Return (x, y) of the center of cell containing provided text 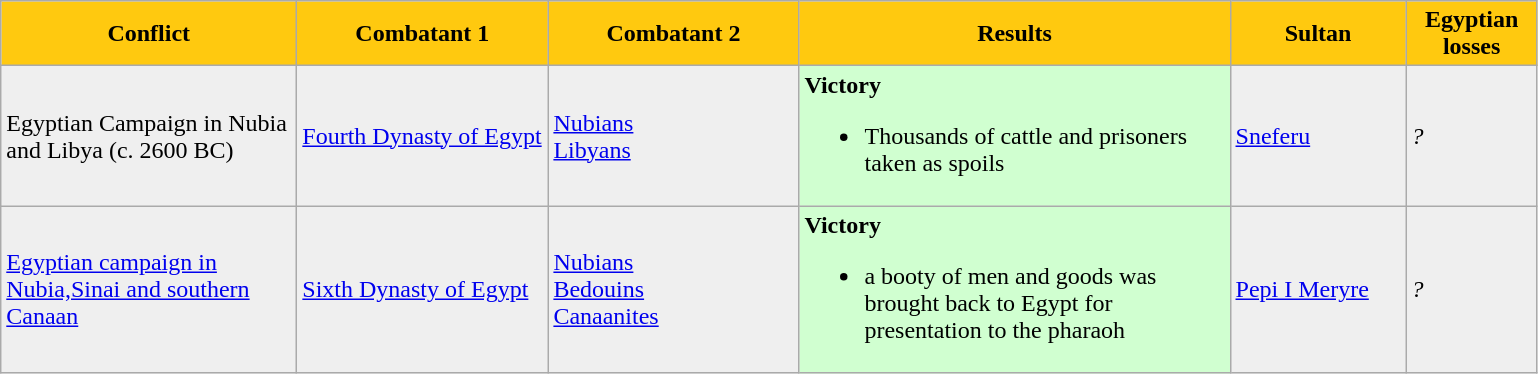
Combatant 2 (674, 34)
Sneferu (1318, 136)
Egyptian campaign in Nubia,Sinai and southern Canaan (149, 290)
Sixth Dynasty of Egypt (422, 290)
Fourth Dynasty of Egypt (422, 136)
Egyptianlosses (1472, 34)
Results (1014, 34)
NubiansLibyans (674, 136)
Conflict (149, 34)
NubiansBedouinsCanaanites (674, 290)
VictoryThousands of cattle and prisoners taken as spoils (1014, 136)
Victorya booty of men and goods was brought back to Egypt for presentation to the pharaoh (1014, 290)
Egyptian Campaign in Nubia and Libya (c. 2600 BC) (149, 136)
Pepi I Meryre (1318, 290)
Combatant 1 (422, 34)
Sultan (1318, 34)
